Detect which cell encompasses the target text, then output its (x, y) center coordinate. 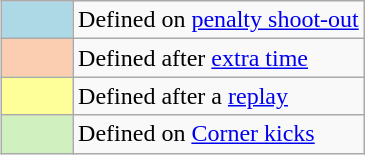
Defined on penalty shoot-out (219, 20)
Defined after extra time (219, 58)
Defined on Corner kicks (219, 134)
Defined after a replay (219, 96)
